Output the [x, y] coordinate of the center of the cell containing the given text.  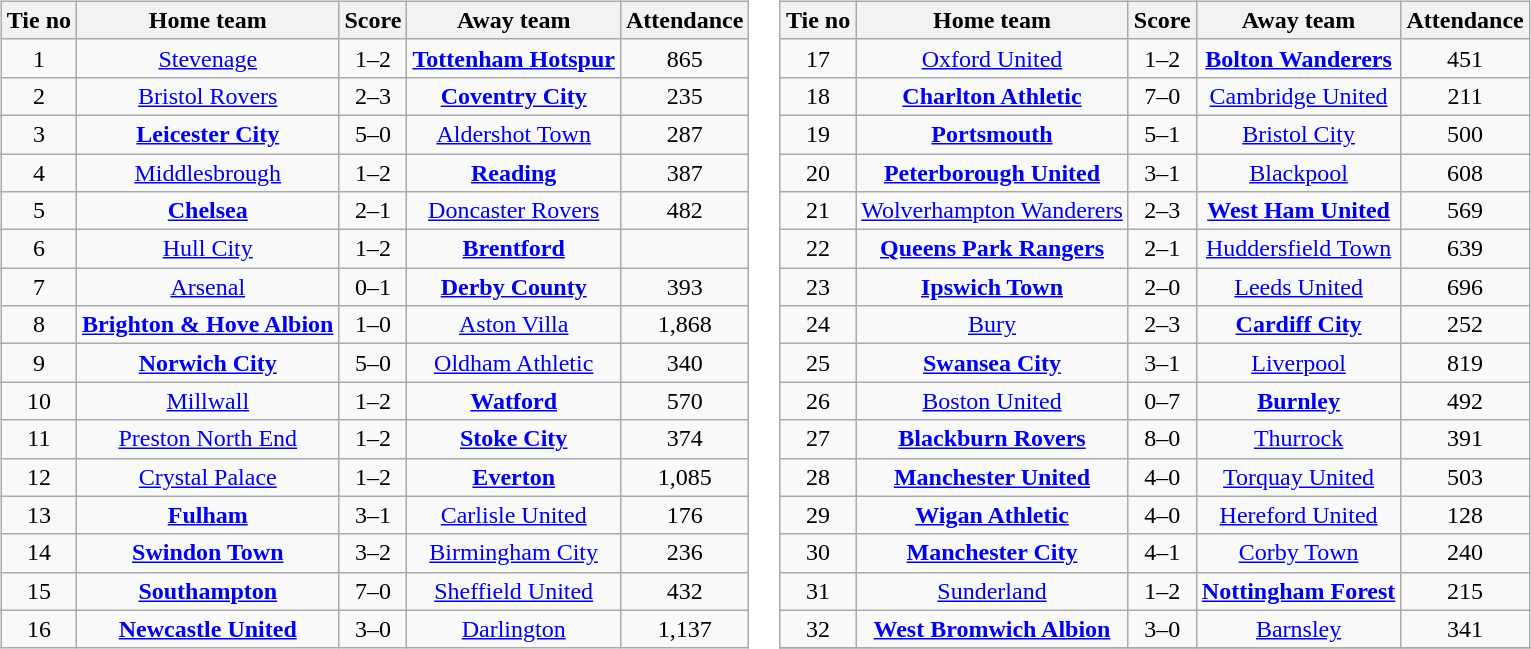
0–1 [373, 287]
2–0 [1162, 287]
4–1 [1162, 553]
Peterborough United [992, 173]
215 [1465, 591]
340 [684, 363]
Bury [992, 325]
Millwall [208, 401]
Arsenal [208, 287]
570 [684, 401]
0–7 [1162, 401]
Birmingham City [514, 553]
16 [38, 629]
1,137 [684, 629]
2 [38, 96]
Barnsley [1298, 629]
176 [684, 515]
5 [38, 211]
Reading [514, 173]
Bolton Wanderers [1298, 58]
22 [818, 249]
Hull City [208, 249]
Charlton Athletic [992, 96]
Oxford United [992, 58]
Liverpool [1298, 363]
5–1 [1162, 134]
9 [38, 363]
Sunderland [992, 591]
West Bromwich Albion [992, 629]
Preston North End [208, 439]
236 [684, 553]
Everton [514, 477]
1,085 [684, 477]
12 [38, 477]
482 [684, 211]
Manchester City [992, 553]
Carlisle United [514, 515]
17 [818, 58]
8 [38, 325]
Tottenham Hotspur [514, 58]
3 [38, 134]
819 [1465, 363]
Swansea City [992, 363]
West Ham United [1298, 211]
Hereford United [1298, 515]
Norwich City [208, 363]
8–0 [1162, 439]
7 [38, 287]
211 [1465, 96]
Corby Town [1298, 553]
Thurrock [1298, 439]
Stoke City [514, 439]
23 [818, 287]
13 [38, 515]
252 [1465, 325]
Portsmouth [992, 134]
Cardiff City [1298, 325]
393 [684, 287]
18 [818, 96]
Chelsea [208, 211]
341 [1465, 629]
21 [818, 211]
24 [818, 325]
Boston United [992, 401]
Swindon Town [208, 553]
432 [684, 591]
569 [1465, 211]
1 [38, 58]
608 [1465, 173]
128 [1465, 515]
696 [1465, 287]
Huddersfield Town [1298, 249]
Southampton [208, 591]
Manchester United [992, 477]
Bristol Rovers [208, 96]
Crystal Palace [208, 477]
32 [818, 629]
15 [38, 591]
Aston Villa [514, 325]
500 [1465, 134]
Burnley [1298, 401]
11 [38, 439]
Wigan Athletic [992, 515]
Cambridge United [1298, 96]
865 [684, 58]
1,868 [684, 325]
Brentford [514, 249]
28 [818, 477]
Derby County [514, 287]
492 [1465, 401]
3–2 [373, 553]
Doncaster Rovers [514, 211]
Torquay United [1298, 477]
6 [38, 249]
27 [818, 439]
387 [684, 173]
Queens Park Rangers [992, 249]
235 [684, 96]
Sheffield United [514, 591]
25 [818, 363]
Nottingham Forest [1298, 591]
1–0 [373, 325]
Ipswich Town [992, 287]
287 [684, 134]
Oldham Athletic [514, 363]
14 [38, 553]
Newcastle United [208, 629]
Leicester City [208, 134]
391 [1465, 439]
31 [818, 591]
451 [1465, 58]
19 [818, 134]
Leeds United [1298, 287]
Middlesbrough [208, 173]
Bristol City [1298, 134]
Coventry City [514, 96]
Wolverhampton Wanderers [992, 211]
Blackburn Rovers [992, 439]
Brighton & Hove Albion [208, 325]
Stevenage [208, 58]
Watford [514, 401]
30 [818, 553]
Fulham [208, 515]
374 [684, 439]
Blackpool [1298, 173]
639 [1465, 249]
Darlington [514, 629]
20 [818, 173]
503 [1465, 477]
29 [818, 515]
26 [818, 401]
Aldershot Town [514, 134]
10 [38, 401]
4 [38, 173]
240 [1465, 553]
